Search for the cell housing the specified text and yield its (x, y) center coordinate. 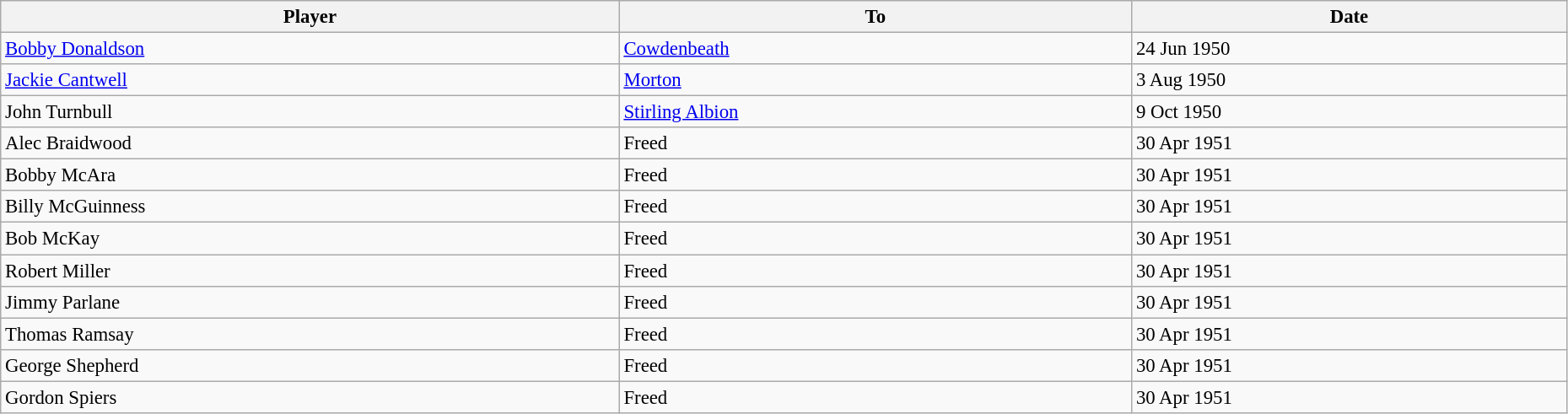
John Turnbull (310, 112)
Player (310, 17)
George Shepherd (310, 365)
Alec Braidwood (310, 143)
9 Oct 1950 (1350, 112)
Thomas Ramsay (310, 334)
Jimmy Parlane (310, 302)
Billy McGuinness (310, 207)
Robert Miller (310, 271)
Bobby Donaldson (310, 49)
Jackie Cantwell (310, 80)
3 Aug 1950 (1350, 80)
Date (1350, 17)
Stirling Albion (876, 112)
To (876, 17)
Bobby McAra (310, 175)
24 Jun 1950 (1350, 49)
Morton (876, 80)
Cowdenbeath (876, 49)
Gordon Spiers (310, 397)
Bob McKay (310, 239)
